Provide the [x, y] coordinate of the cell's center where the given text is located.  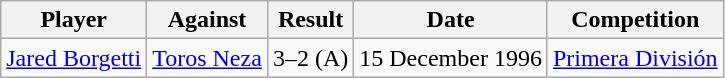
Toros Neza [208, 58]
Player [74, 20]
Primera División [635, 58]
3–2 (A) [310, 58]
Jared Borgetti [74, 58]
Against [208, 20]
Date [451, 20]
Competition [635, 20]
Result [310, 20]
15 December 1996 [451, 58]
